Pinpoint the cell where the given text exists, returning its (X, Y) midpoint coordinate. 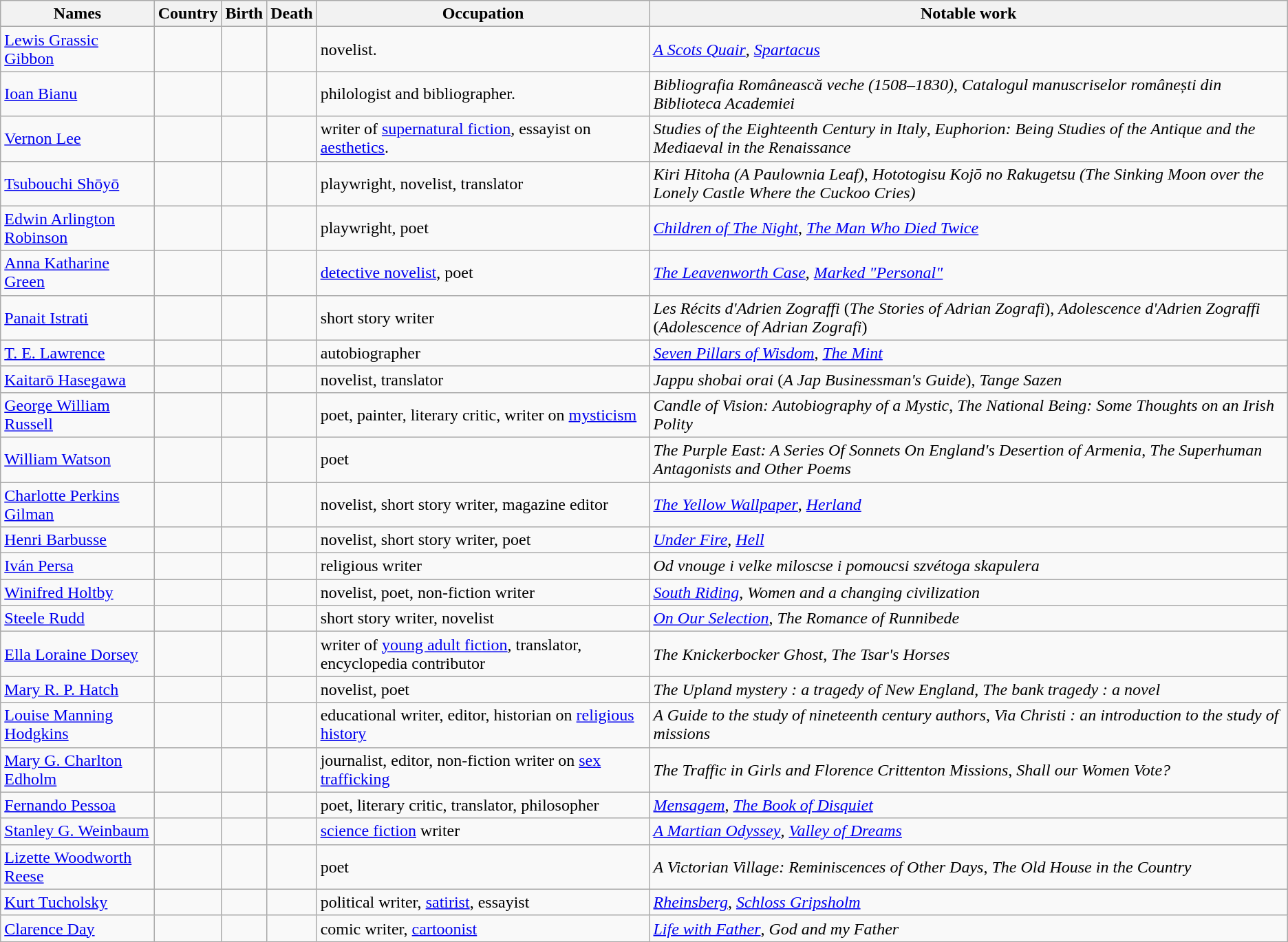
poet, literary critic, translator, philosopher (483, 805)
novelist, short story writer, poet (483, 540)
Louise Manning Hodgkins (77, 725)
playwright, poet (483, 228)
Occupation (483, 14)
Charlotte Perkins Gilman (77, 504)
George William Russell (77, 414)
Vernon Lee (77, 139)
The Purple East: A Series Of Sonnets On England's Desertion of Armenia, The Superhuman Antagonists and Other Poems (969, 460)
Birth (244, 14)
science fiction writer (483, 831)
Death (292, 14)
Steele Rudd (77, 619)
The Knickerbocker Ghost, The Tsar's Horses (969, 654)
A Martian Odyssey, Valley of Dreams (969, 831)
Tsubouchi Shōyō (77, 183)
Kaitarō Hasegawa (77, 379)
Mary G. Charlton Edholm (77, 769)
Anna Katharine Green (77, 272)
Kurt Tucholsky (77, 902)
novelist, poet, non-fiction writer (483, 592)
A Scots Quair, Spartacus (969, 50)
The Upland mystery : a tragedy of New England, The bank tragedy : a novel (969, 689)
Children of The Night, The Man Who Died Twice (969, 228)
short story writer (483, 318)
A Victorian Village: Reminiscences of Other Days, The Old House in the Country (969, 867)
Fernando Pessoa (77, 805)
Mary R. P. Hatch (77, 689)
Life with Father, God and my Father (969, 928)
Candle of Vision: Autobiography of a Mystic, The National Being: Some Thoughts on an Irish Polity (969, 414)
Stanley G. Weinbaum (77, 831)
writer of young adult fiction, translator, encyclopedia contributor (483, 654)
Iván Persa (77, 566)
political writer, satirist, essayist (483, 902)
Panait Istrati (77, 318)
Lewis Grassic Gibbon (77, 50)
Kiri Hitoha (A Paulownia Leaf), Hototogisu Kojō no Rakugetsu (The Sinking Moon over the Lonely Castle Where the Cuckoo Cries) (969, 183)
Bibliografia Românească veche (1508–1830), Catalogul manuscriselor românești din Biblioteca Academiei (969, 94)
William Watson (77, 460)
Seven Pillars of Wisdom, The Mint (969, 353)
Under Fire, Hell (969, 540)
short story writer, novelist (483, 619)
comic writer, cartoonist (483, 928)
Lizette Woodworth Reese (77, 867)
Studies of the Eighteenth Century in Italy, Euphorion: Being Studies of the Antique and the Mediaeval in the Renaissance (969, 139)
Winifred Holtby (77, 592)
Les Récits d'Adrien Zograffi (The Stories of Adrian Zografi), Adolescence d'Adrien Zograffi (Adolescence of Adrian Zografi) (969, 318)
Ioan Bianu (77, 94)
The Leavenworth Case, Marked "Personal" (969, 272)
On Our Selection, The Romance of Runnibede (969, 619)
Mensagem, The Book of Disquiet (969, 805)
educational writer, editor, historian on religious history (483, 725)
journalist, editor, non-fiction writer on sex trafficking (483, 769)
Country (188, 14)
religious writer (483, 566)
Notable work (969, 14)
T. E. Lawrence (77, 353)
Henri Barbusse (77, 540)
playwright, novelist, translator (483, 183)
Names (77, 14)
autobiographer (483, 353)
novelist, short story writer, magazine editor (483, 504)
Ella Loraine Dorsey (77, 654)
poet, painter, literary critic, writer on mysticism (483, 414)
South Riding, Women and a changing civilization (969, 592)
novelist, translator (483, 379)
The Traffic in Girls and Florence Crittenton Missions, Shall our Women Vote? (969, 769)
The Yellow Wallpaper, Herland (969, 504)
novelist. (483, 50)
novelist, poet (483, 689)
detective novelist, poet (483, 272)
Clarence Day (77, 928)
philologist and bibliographer. (483, 94)
Rheinsberg, Schloss Gripsholm (969, 902)
Jappu shobai orai (A Jap Businessman's Guide), Tange Sazen (969, 379)
Od vnouge i velke miloscse i pomoucsi szvétoga skapulera (969, 566)
writer of supernatural fiction, essayist on aesthetics. (483, 139)
A Guide to the study of nineteenth century authors, Via Christi : an introduction to the study of missions (969, 725)
Edwin Arlington Robinson (77, 228)
